Identify which cell holds the provided text, then report its (X, Y) central coordinate. 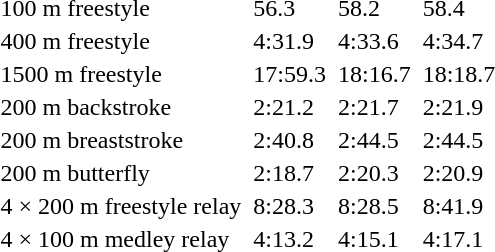
8:28.3 (290, 206)
4:31.9 (290, 41)
2:40.8 (290, 140)
2:18.7 (290, 173)
8:28.5 (374, 206)
2:21.7 (374, 107)
18:16.7 (374, 74)
4:33.6 (374, 41)
2:44.5 (374, 140)
2:20.3 (374, 173)
2:21.2 (290, 107)
17:59.3 (290, 74)
